For the text-containing cell, return its midpoint in (x, y) coordinate format. 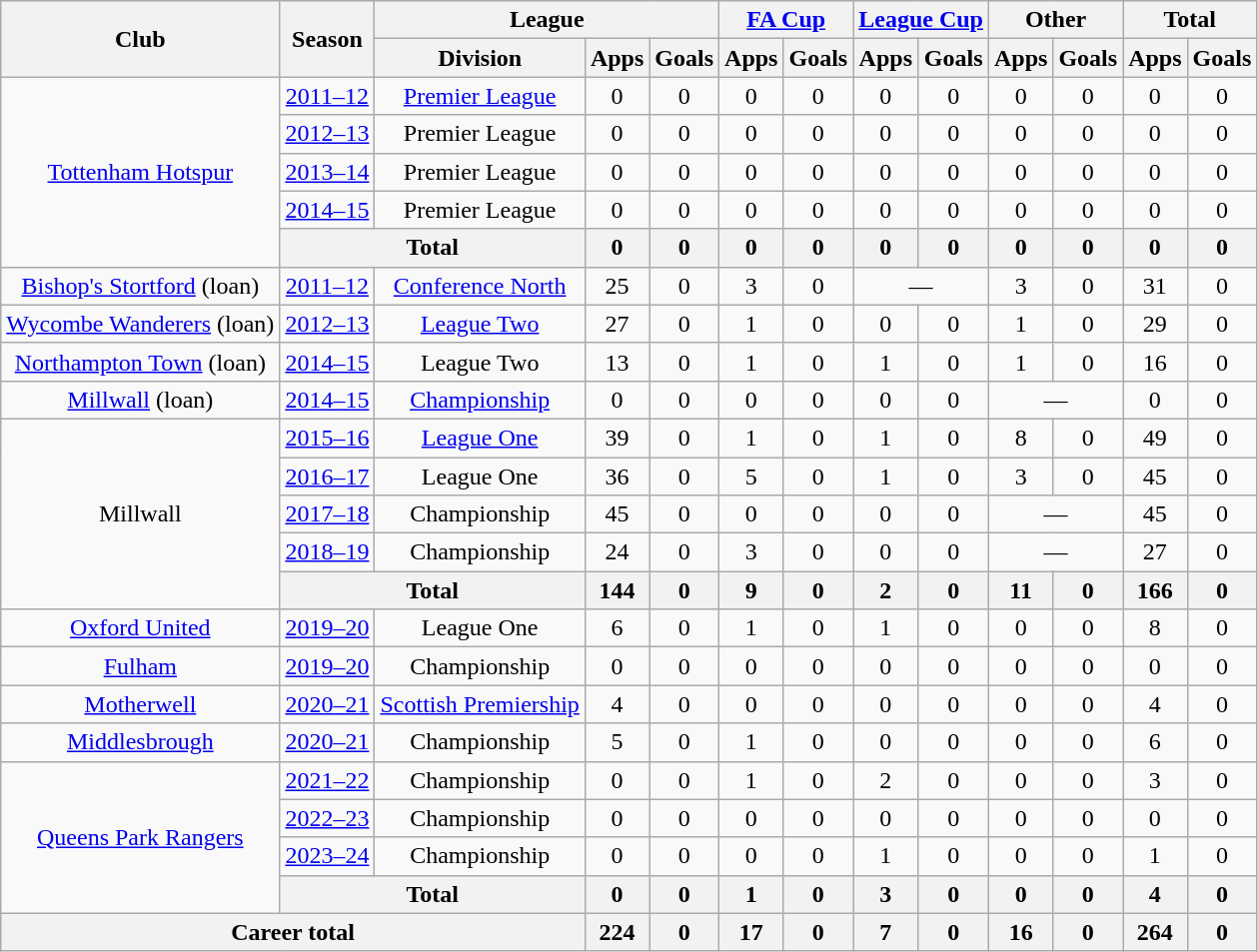
2018–19 (328, 552)
144 (617, 590)
17 (751, 932)
39 (617, 438)
Millwall (loan) (140, 400)
2015–16 (328, 438)
13 (617, 362)
7 (885, 932)
29 (1155, 324)
League Cup (921, 20)
Division (480, 58)
24 (617, 552)
Fulham (140, 666)
2017–18 (328, 514)
Scottish Premiership (480, 704)
Tottenham Hotspur (140, 172)
2023–24 (328, 856)
224 (617, 932)
Bishop's Stortford (loan) (140, 286)
2021–22 (328, 780)
Millwall (140, 513)
25 (617, 286)
264 (1155, 932)
49 (1155, 438)
Career total (294, 932)
Club (140, 39)
Motherwell (140, 704)
Wycombe Wanderers (loan) (140, 324)
11 (1020, 590)
9 (751, 590)
FA Cup (786, 20)
2013–14 (328, 172)
Northampton Town (loan) (140, 362)
League (548, 20)
Other (1055, 20)
2022–23 (328, 818)
Middlesbrough (140, 742)
Season (328, 39)
36 (617, 476)
2016–17 (328, 476)
Oxford United (140, 628)
31 (1155, 286)
Queens Park Rangers (140, 837)
Conference North (480, 286)
166 (1155, 590)
